Pinpoint the cell where the given text exists, returning its (x, y) midpoint coordinate. 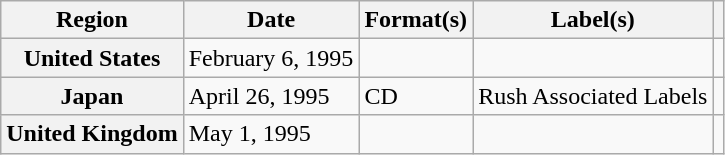
United Kingdom (92, 134)
United States (92, 58)
April 26, 1995 (271, 96)
Rush Associated Labels (593, 96)
Label(s) (593, 20)
May 1, 1995 (271, 134)
Format(s) (416, 20)
Date (271, 20)
Region (92, 20)
CD (416, 96)
Japan (92, 96)
February 6, 1995 (271, 58)
